Find where the given text appears and provide that cell's center as [X, Y] coordinate. 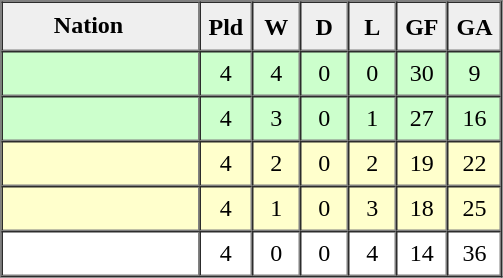
14 [422, 254]
30 [422, 74]
36 [475, 254]
GF [422, 27]
9 [475, 74]
25 [475, 208]
W [276, 27]
GA [475, 27]
27 [422, 118]
Nation [101, 27]
D [324, 27]
Pld [226, 27]
L [372, 27]
16 [475, 118]
19 [422, 164]
22 [475, 164]
18 [422, 208]
